For the text-containing cell, return its midpoint in [x, y] coordinate format. 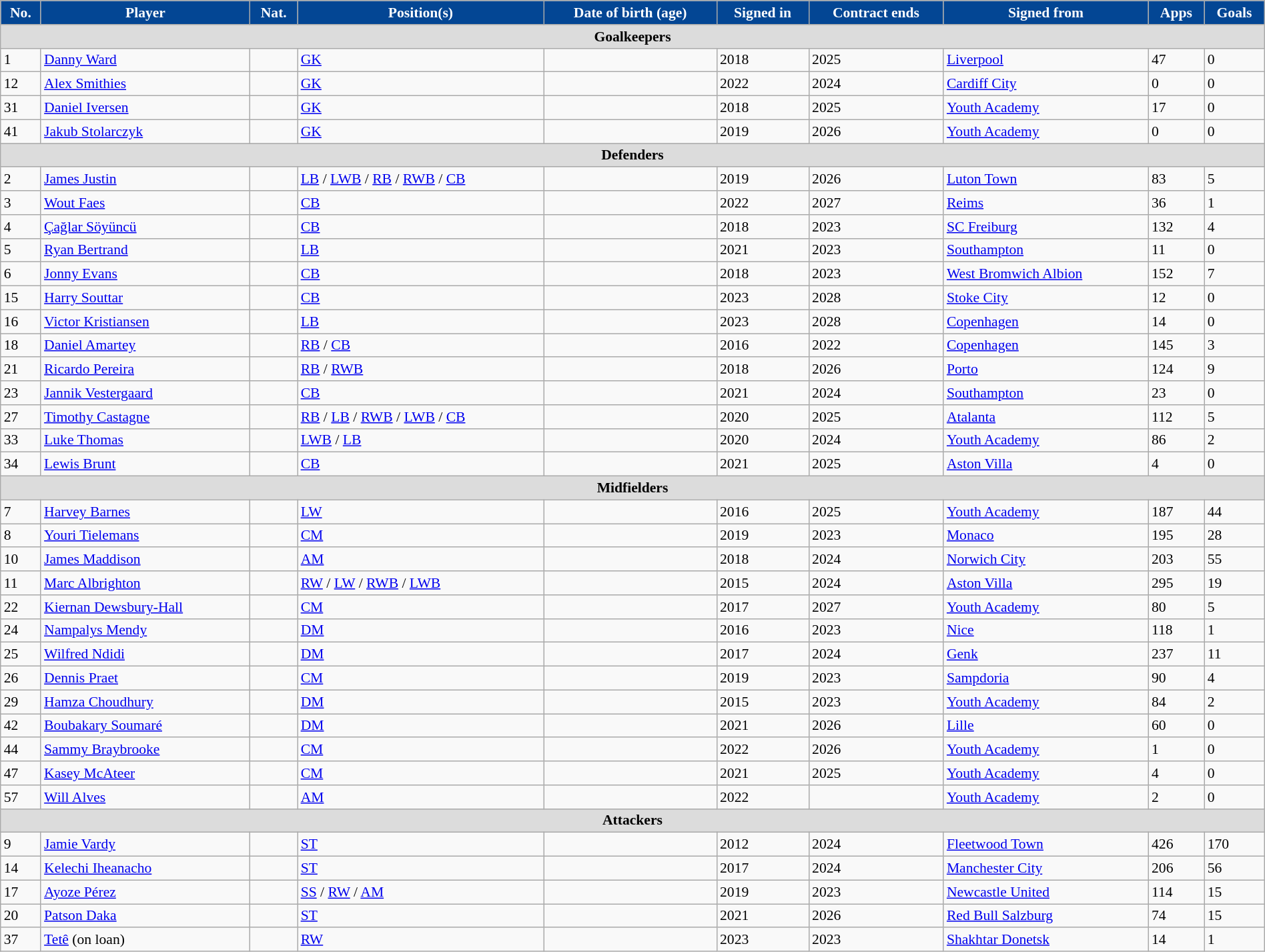
Nat. [274, 13]
42 [21, 726]
124 [1176, 370]
Apps [1176, 13]
Boubakary Soumaré [145, 726]
187 [1176, 512]
Ricardo Pereira [145, 370]
No. [21, 13]
Newcastle United [1046, 892]
Kiernan Dewsbury-Hall [145, 607]
Stoke City [1046, 298]
22 [21, 607]
237 [1176, 654]
27 [21, 417]
Wilfred Ndidi [145, 654]
80 [1176, 607]
Luton Town [1046, 179]
Alex Smithies [145, 84]
James Justin [145, 179]
Sampdoria [1046, 678]
Atalanta [1046, 417]
Dennis Praet [145, 678]
36 [1176, 203]
Daniel Iversen [145, 108]
Nice [1046, 630]
118 [1176, 630]
16 [21, 322]
Goalkeepers [632, 37]
Lewis Brunt [145, 464]
Midfielders [632, 488]
RW [421, 940]
Patson Daka [145, 916]
34 [21, 464]
RW / LW / RWB / LWB [421, 583]
Norwich City [1046, 560]
RB / LB / RWB / LWB / CB [421, 417]
Jonny Evans [145, 274]
LB / LWB / RB / RWB / CB [421, 179]
28 [1234, 536]
152 [1176, 274]
86 [1176, 440]
Hamza Choudhury [145, 702]
20 [21, 916]
Harry Souttar [145, 298]
Will Alves [145, 797]
2012 [763, 845]
Goals [1234, 13]
Youri Tielemans [145, 536]
206 [1176, 869]
Fleetwood Town [1046, 845]
SS / RW / AM [421, 892]
Ryan Bertrand [145, 250]
18 [21, 346]
426 [1176, 845]
Harvey Barnes [145, 512]
Genk [1046, 654]
74 [1176, 916]
Shakhtar Donetsk [1046, 940]
295 [1176, 583]
Marc Albrighton [145, 583]
Cardiff City [1046, 84]
Ayoze Pérez [145, 892]
Victor Kristiansen [145, 322]
Player [145, 13]
21 [21, 370]
LWB / LB [421, 440]
33 [21, 440]
25 [21, 654]
Tetê (on loan) [145, 940]
Jamie Vardy [145, 845]
Danny Ward [145, 60]
Defenders [632, 155]
Jannik Vestergaard [145, 393]
RB / RWB [421, 370]
10 [21, 560]
Wout Faes [145, 203]
Sammy Braybrooke [145, 750]
West Bromwich Albion [1046, 274]
112 [1176, 417]
83 [1176, 179]
145 [1176, 346]
Çağlar Söyüncü [145, 227]
29 [21, 702]
41 [21, 131]
Nampalys Mendy [145, 630]
26 [21, 678]
Daniel Amartey [145, 346]
90 [1176, 678]
Manchester City [1046, 869]
Reims [1046, 203]
24 [21, 630]
RB / CB [421, 346]
55 [1234, 560]
Kelechi Iheanacho [145, 869]
56 [1234, 869]
132 [1176, 227]
6 [21, 274]
Monaco [1046, 536]
57 [21, 797]
Red Bull Salzburg [1046, 916]
Position(s) [421, 13]
James Maddison [145, 560]
LW [421, 512]
SC Freiburg [1046, 227]
Signed from [1046, 13]
Kasey McAteer [145, 773]
8 [21, 536]
Timothy Castagne [145, 417]
84 [1176, 702]
195 [1176, 536]
60 [1176, 726]
114 [1176, 892]
Date of birth (age) [630, 13]
19 [1234, 583]
31 [21, 108]
Liverpool [1046, 60]
Attackers [632, 821]
Luke Thomas [145, 440]
Contract ends [876, 13]
Jakub Stolarczyk [145, 131]
170 [1234, 845]
Lille [1046, 726]
203 [1176, 560]
Signed in [763, 13]
37 [21, 940]
Porto [1046, 370]
